Search for the cell housing the specified text and yield its [X, Y] center coordinate. 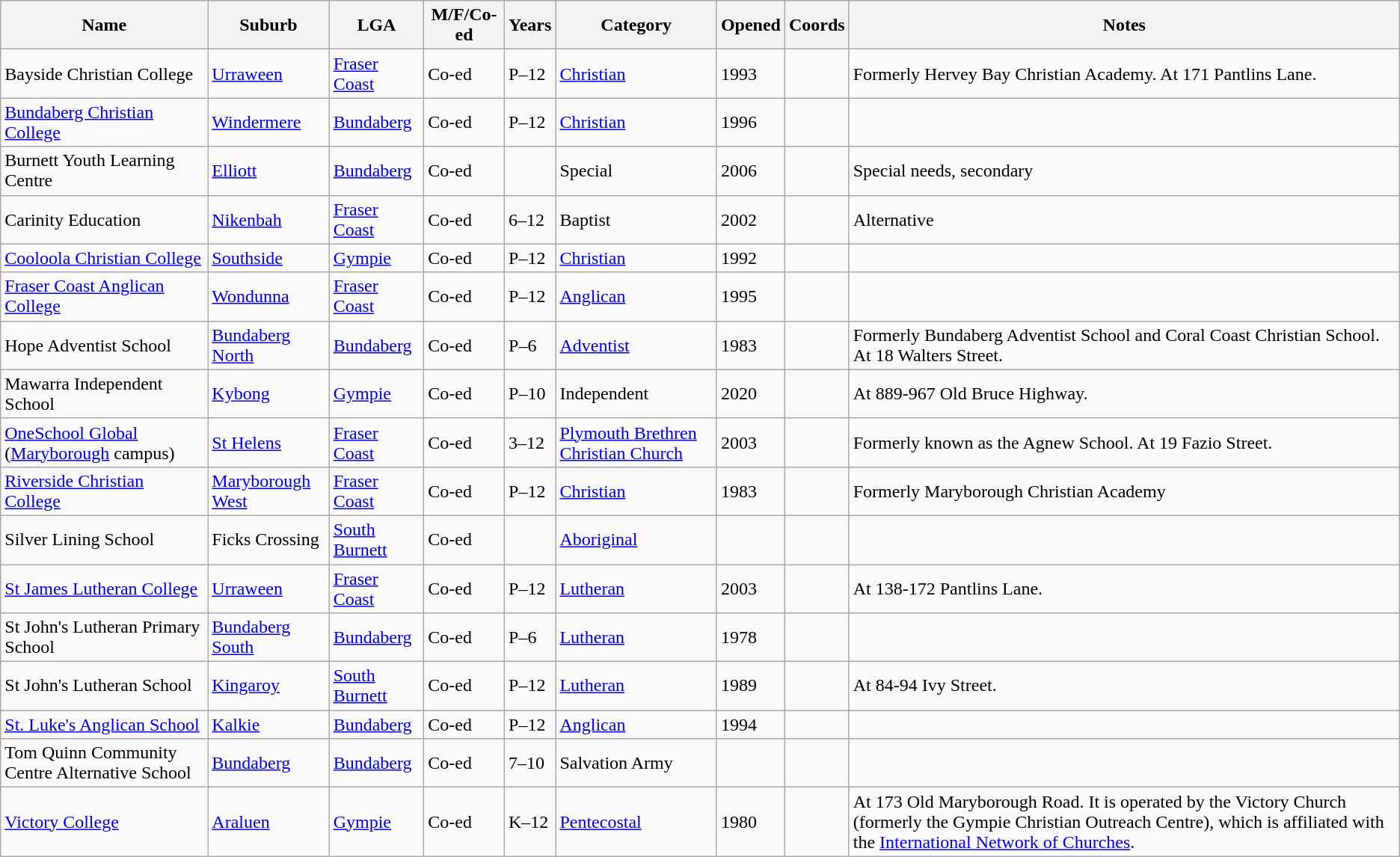
At 84-94 Ivy Street. [1124, 686]
St. Luke's Anglican School [105, 725]
Category [636, 25]
Elliott [268, 171]
Carinity Education [105, 220]
7–10 [530, 763]
2020 [751, 393]
1996 [751, 123]
Araluen [268, 822]
Baptist [636, 220]
Formerly Hervey Bay Christian Academy. At 171 Pantlins Lane. [1124, 73]
1978 [751, 637]
1989 [751, 686]
K–12 [530, 822]
Kalkie [268, 725]
Plymouth Brethren Christian Church [636, 443]
Kybong [268, 393]
Suburb [268, 25]
Bundaberg North [268, 345]
Ficks Crossing [268, 540]
St John's Lutheran School [105, 686]
1993 [751, 73]
Silver Lining School [105, 540]
1995 [751, 296]
Mawarra Independent School [105, 393]
Coords [817, 25]
Victory College [105, 822]
Bundaberg Christian College [105, 123]
Opened [751, 25]
Notes [1124, 25]
Kingaroy [268, 686]
Cooloola Christian College [105, 258]
At 889-967 Old Bruce Highway. [1124, 393]
1994 [751, 725]
1992 [751, 258]
At 138-172 Pantlins Lane. [1124, 588]
Name [105, 25]
St John's Lutheran Primary School [105, 637]
Pentecostal [636, 822]
Formerly Bundaberg Adventist School and Coral Coast Christian School. At 18 Walters Street. [1124, 345]
Aboriginal [636, 540]
OneSchool Global (Maryborough campus) [105, 443]
St James Lutheran College [105, 588]
Formerly known as the Agnew School. At 19 Fazio Street. [1124, 443]
Fraser Coast Anglican College [105, 296]
M/F/Co-ed [464, 25]
Southside [268, 258]
2002 [751, 220]
Wondunna [268, 296]
Maryborough West [268, 491]
Adventist [636, 345]
1980 [751, 822]
Bundaberg South [268, 637]
Salvation Army [636, 763]
Alternative [1124, 220]
Riverside Christian College [105, 491]
6–12 [530, 220]
P–10 [530, 393]
Special needs, secondary [1124, 171]
Special [636, 171]
2006 [751, 171]
LGA [377, 25]
3–12 [530, 443]
Bayside Christian College [105, 73]
Tom Quinn Community Centre Alternative School [105, 763]
Burnett Youth Learning Centre [105, 171]
Windermere [268, 123]
Years [530, 25]
St Helens [268, 443]
Formerly Maryborough Christian Academy [1124, 491]
Independent [636, 393]
Nikenbah [268, 220]
Hope Adventist School [105, 345]
